Locate the cell with the specified text and output its [x, y] center coordinate. 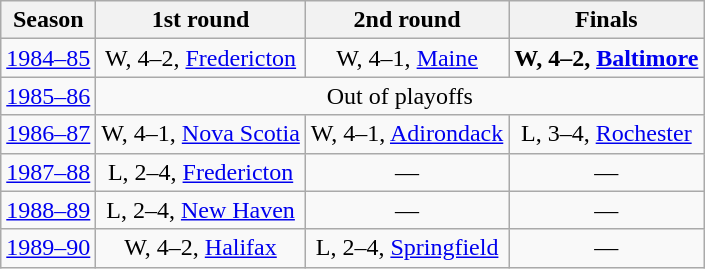
W, 4–2, Fredericton [201, 58]
1985–86 [48, 96]
1st round [201, 20]
W, 4–2, Halifax [201, 248]
2nd round [406, 20]
L, 2–4, Springfield [406, 248]
1988–89 [48, 210]
Out of playoffs [400, 96]
Finals [606, 20]
1989–90 [48, 248]
1984–85 [48, 58]
1986–87 [48, 134]
W, 4–1, Nova Scotia [201, 134]
Season [48, 20]
W, 4–2, Baltimore [606, 58]
L, 3–4, Rochester [606, 134]
W, 4–1, Maine [406, 58]
1987–88 [48, 172]
L, 2–4, Fredericton [201, 172]
W, 4–1, Adirondack [406, 134]
L, 2–4, New Haven [201, 210]
